Locate the cell with the specified text and output its [x, y] center coordinate. 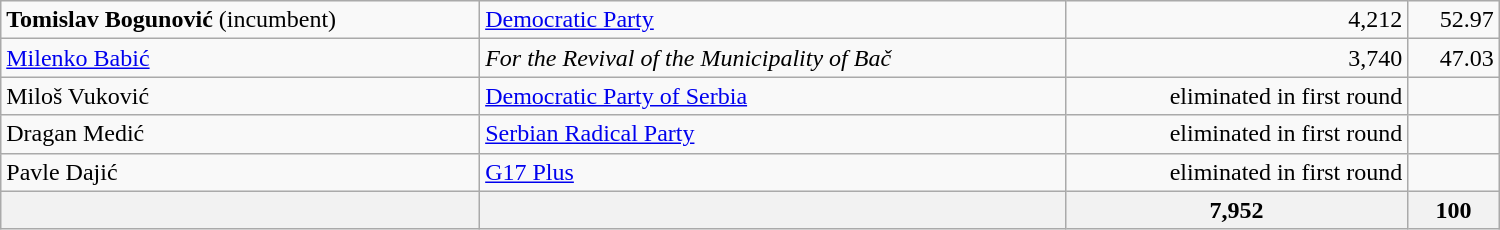
G17 Plus [773, 172]
Serbian Radical Party [773, 134]
100 [1454, 210]
4,212 [1236, 20]
52.97 [1454, 20]
3,740 [1236, 58]
Tomislav Bogunović (incumbent) [240, 20]
Pavle Dajić [240, 172]
Democratic Party [773, 20]
Miloš Vuković [240, 96]
For the Revival of the Municipality of Bač [773, 58]
47.03 [1454, 58]
Milenko Babić [240, 58]
Democratic Party of Serbia [773, 96]
7,952 [1236, 210]
Dragan Medić [240, 134]
